Search for the cell housing the specified text and yield its (X, Y) center coordinate. 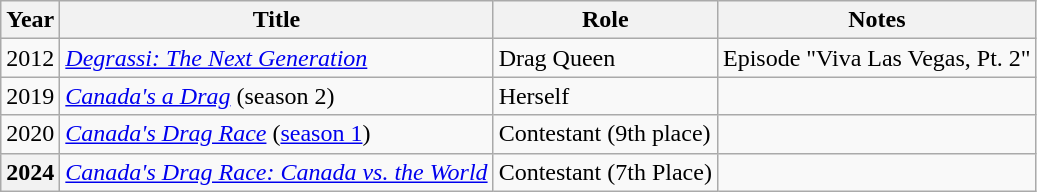
Canada's Drag Race (season 1) (276, 134)
Contestant (9th place) (605, 134)
Notes (876, 20)
Title (276, 20)
Degrassi: The Next Generation (276, 58)
Episode "Viva Las Vegas, Pt. 2" (876, 58)
Role (605, 20)
2012 (30, 58)
Drag Queen (605, 58)
2019 (30, 96)
2020 (30, 134)
Year (30, 20)
Contestant (7th Place) (605, 172)
Canada's a Drag (season 2) (276, 96)
2024 (30, 172)
Canada's Drag Race: Canada vs. the World (276, 172)
Herself (605, 96)
